For the text-containing cell, return its midpoint in [X, Y] coordinate format. 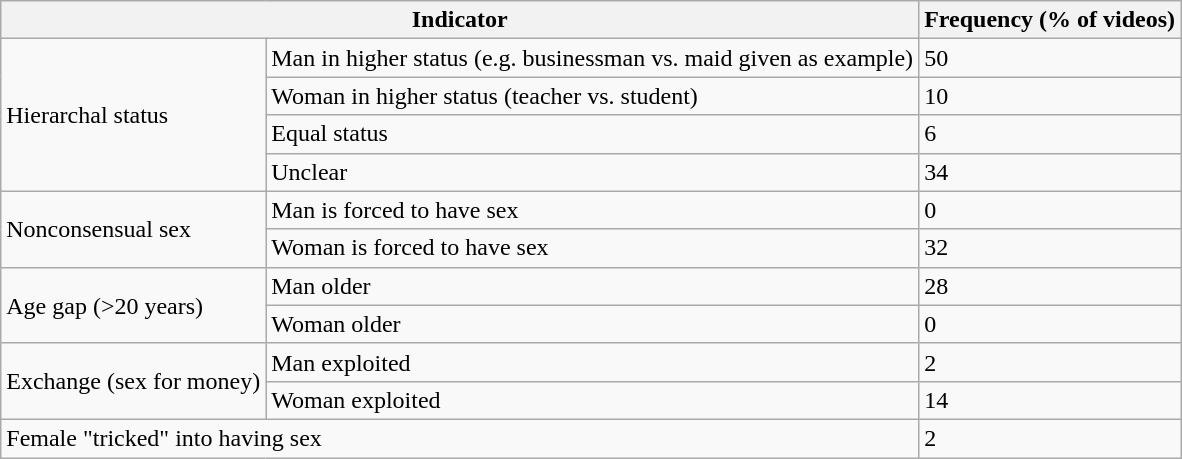
Man in higher status (e.g. businessman vs. maid given as example) [592, 58]
Woman older [592, 324]
28 [1050, 286]
Frequency (% of videos) [1050, 20]
6 [1050, 134]
Woman exploited [592, 400]
Woman in higher status (teacher vs. student) [592, 96]
32 [1050, 248]
10 [1050, 96]
14 [1050, 400]
Nonconsensual sex [134, 229]
Man is forced to have sex [592, 210]
Age gap (>20 years) [134, 305]
Indicator [460, 20]
50 [1050, 58]
Equal status [592, 134]
Unclear [592, 172]
Woman is forced to have sex [592, 248]
34 [1050, 172]
Man older [592, 286]
Female "tricked" into having sex [460, 438]
Hierarchal status [134, 115]
Man exploited [592, 362]
Exchange (sex for money) [134, 381]
